For the text-containing cell, return its midpoint in [X, Y] coordinate format. 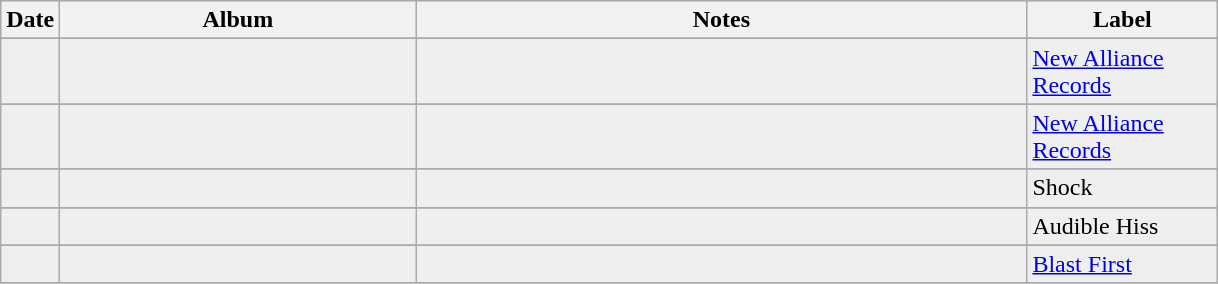
Audible Hiss [1122, 226]
Date [30, 20]
Label [1122, 20]
Shock [1122, 188]
Notes [722, 20]
Album [238, 20]
Blast First [1122, 264]
